From the cell containing the given text, extract its center point as (X, Y) coordinate. 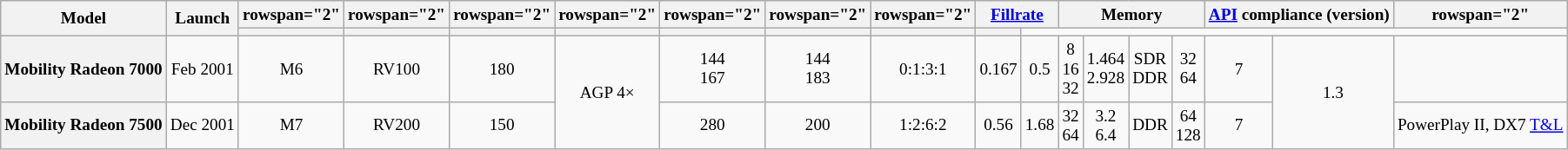
Dec 2001 (202, 126)
1:2:6:2 (924, 126)
64128 (1188, 126)
144183 (817, 69)
81632 (1071, 69)
0:1:3:1 (924, 69)
1.3 (1334, 92)
PowerPlay II, DX7 T&L (1480, 126)
3.26.4 (1105, 126)
Memory (1131, 15)
Mobility Radeon 7500 (83, 126)
RV100 (397, 69)
Model (83, 19)
AGP 4× (607, 92)
SDRDDR (1151, 69)
API compliance (version) (1299, 15)
1.4642.928 (1105, 69)
144167 (713, 69)
Fillrate (1018, 15)
1.68 (1040, 126)
0.56 (998, 126)
0.167 (998, 69)
RV200 (397, 126)
150 (503, 126)
Launch (202, 19)
200 (817, 126)
0.5 (1040, 69)
DDR (1151, 126)
180 (503, 69)
M6 (290, 69)
Mobility Radeon 7000 (83, 69)
Feb 2001 (202, 69)
280 (713, 126)
M7 (290, 126)
